For the text-containing cell, return its midpoint in [x, y] coordinate format. 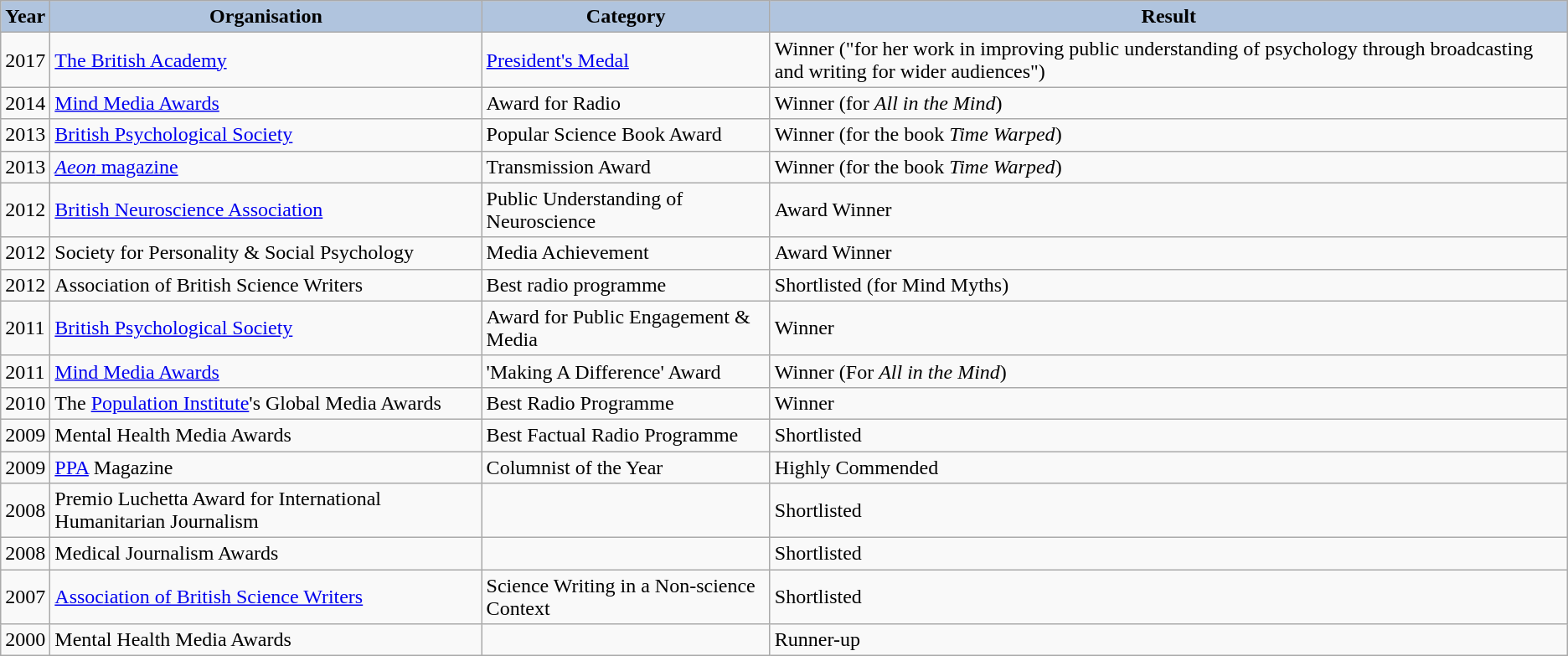
Best Factual Radio Programme [626, 435]
PPA Magazine [266, 467]
Media Achievement [626, 253]
Winner ("for her work in improving public understanding of psychology through broadcasting and writing for wider audiences") [1168, 60]
British Neuroscience Association [266, 209]
Medical Journalism Awards [266, 554]
Columnist of the Year [626, 467]
Best radio programme [626, 285]
Award for Radio [626, 103]
Winner (For All in the Mind) [1168, 371]
Best Radio Programme [626, 403]
Shortlisted (for Mind Myths) [1168, 285]
President's Medal [626, 60]
Category [626, 17]
Highly Commended [1168, 467]
2000 [25, 640]
Transmission Award [626, 167]
Organisation [266, 17]
Popular Science Book Award [626, 135]
Aeon magazine [266, 167]
Premio Luchetta Award for International Humanitarian Journalism [266, 511]
'Making A Difference' Award [626, 371]
2014 [25, 103]
Public Understanding of Neuroscience [626, 209]
Result [1168, 17]
Award for Public Engagement & Media [626, 328]
2010 [25, 403]
Runner-up [1168, 640]
2017 [25, 60]
Winner (for All in the Mind) [1168, 103]
Science Writing in a Non-science Context [626, 597]
2007 [25, 597]
Year [25, 17]
The British Academy [266, 60]
The Population Institute's Global Media Awards [266, 403]
Society for Personality & Social Psychology [266, 253]
